Return the (x, y) coordinate for the center point of the cell that contains the specified text.  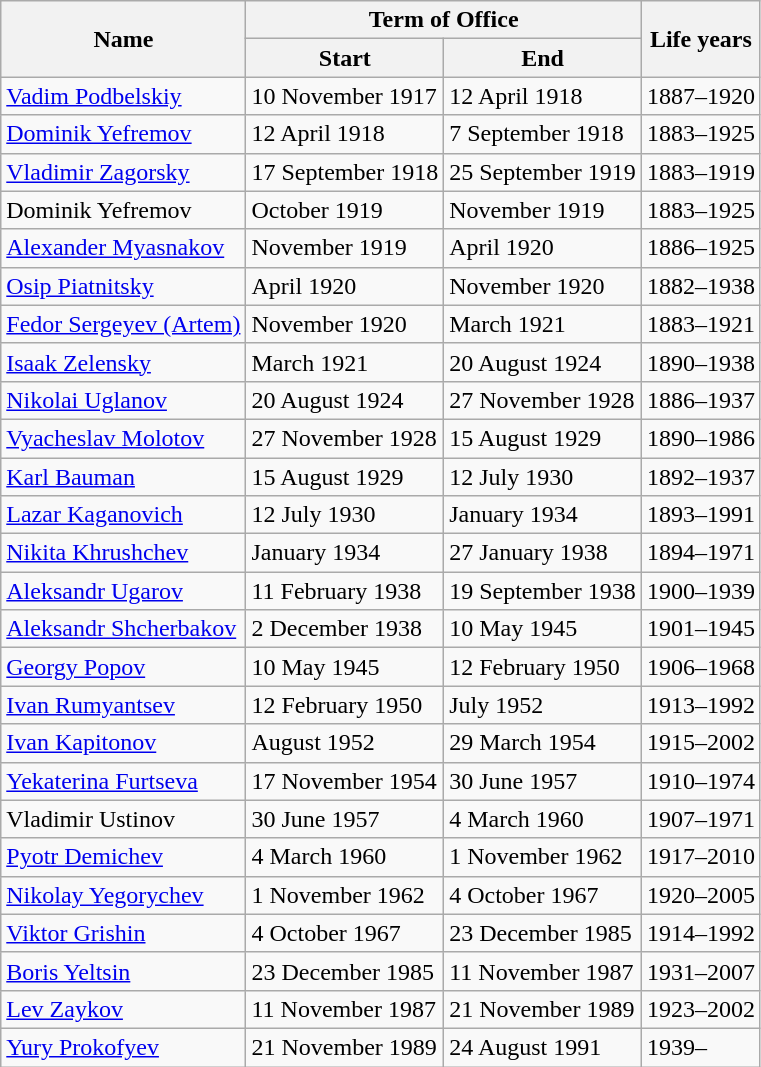
1886–1925 (700, 248)
Vladimir Zagorsky (124, 172)
Nikita Khrushchev (124, 553)
24 August 1991 (543, 1047)
Name (124, 39)
Vyacheslav Molotov (124, 438)
October 1919 (345, 210)
Fedor Sergeyev (Artem) (124, 324)
End (543, 58)
25 September 1919 (543, 172)
Start (345, 58)
Osip Piatnitsky (124, 286)
17 September 1918 (345, 172)
Vladimir Ustinov (124, 819)
1892–1937 (700, 477)
1939– (700, 1047)
1894–1971 (700, 553)
Aleksandr Ugarov (124, 591)
1914–1992 (700, 933)
1890–1986 (700, 438)
1900–1939 (700, 591)
Vadim Podbelskiy (124, 96)
10 November 1917 (345, 96)
Isaak Zelensky (124, 362)
1917–2010 (700, 857)
Ivan Kapitonov (124, 743)
Lev Zaykov (124, 1009)
29 March 1954 (543, 743)
Nikolai Uglanov (124, 400)
7 September 1918 (543, 134)
27 January 1938 (543, 553)
11 February 1938 (345, 591)
1882–1938 (700, 286)
Pyotr Demichev (124, 857)
19 September 1938 (543, 591)
1915–2002 (700, 743)
1883–1919 (700, 172)
1883–1921 (700, 324)
Viktor Grishin (124, 933)
1913–1992 (700, 705)
1890–1938 (700, 362)
Alexander Myasnakov (124, 248)
Karl Bauman (124, 477)
1920–2005 (700, 895)
Boris Yeltsin (124, 971)
2 December 1938 (345, 629)
Yury Prokofyev (124, 1047)
1893–1991 (700, 515)
1901–1945 (700, 629)
1906–1968 (700, 667)
1886–1937 (700, 400)
Georgy Popov (124, 667)
Ivan Rumyantsev (124, 705)
July 1952 (543, 705)
17 November 1954 (345, 781)
1907–1971 (700, 819)
1931–2007 (700, 971)
Life years (700, 39)
Yekaterina Furtseva (124, 781)
Nikolay Yegorychev (124, 895)
Lazar Kaganovich (124, 515)
1910–1974 (700, 781)
1887–1920 (700, 96)
1923–2002 (700, 1009)
August 1952 (345, 743)
Term of Office (444, 20)
Aleksandr Shcherbakov (124, 629)
